Search for the cell housing the specified text and yield its [x, y] center coordinate. 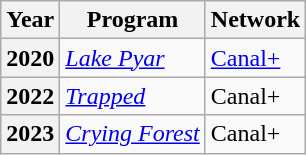
2023 [30, 134]
Program [133, 20]
2022 [30, 96]
Trapped [133, 96]
2020 [30, 58]
Crying Forest [133, 134]
Year [30, 20]
Network [255, 20]
Lake Pyar [133, 58]
